Output the (x, y) coordinate of the center of the cell containing the given text.  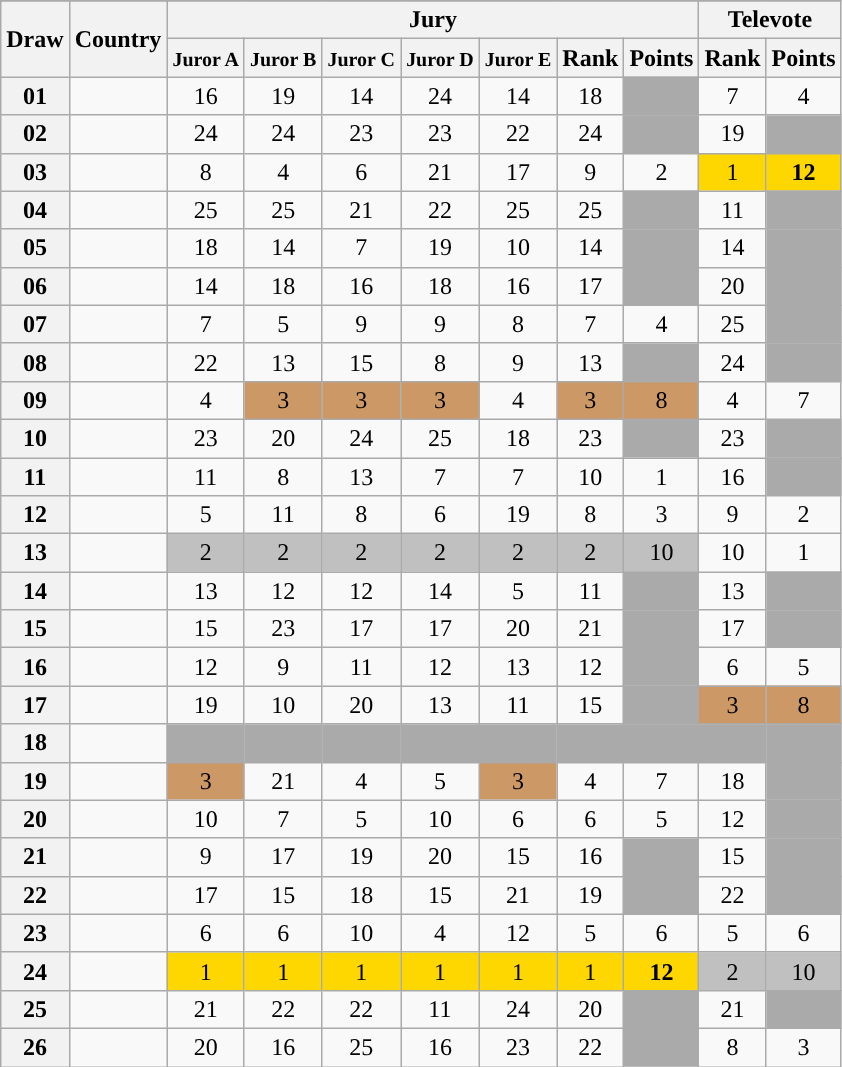
09 (35, 400)
Juror D (440, 58)
Televote (770, 20)
07 (35, 324)
06 (35, 286)
Juror A (206, 58)
Juror E (518, 58)
04 (35, 210)
02 (35, 134)
08 (35, 362)
Juror B (283, 58)
Juror C (362, 58)
Draw (35, 39)
Country (118, 39)
03 (35, 172)
05 (35, 248)
26 (35, 1047)
Jury (433, 20)
01 (35, 96)
